From the cell containing the given text, extract its center point as [X, Y] coordinate. 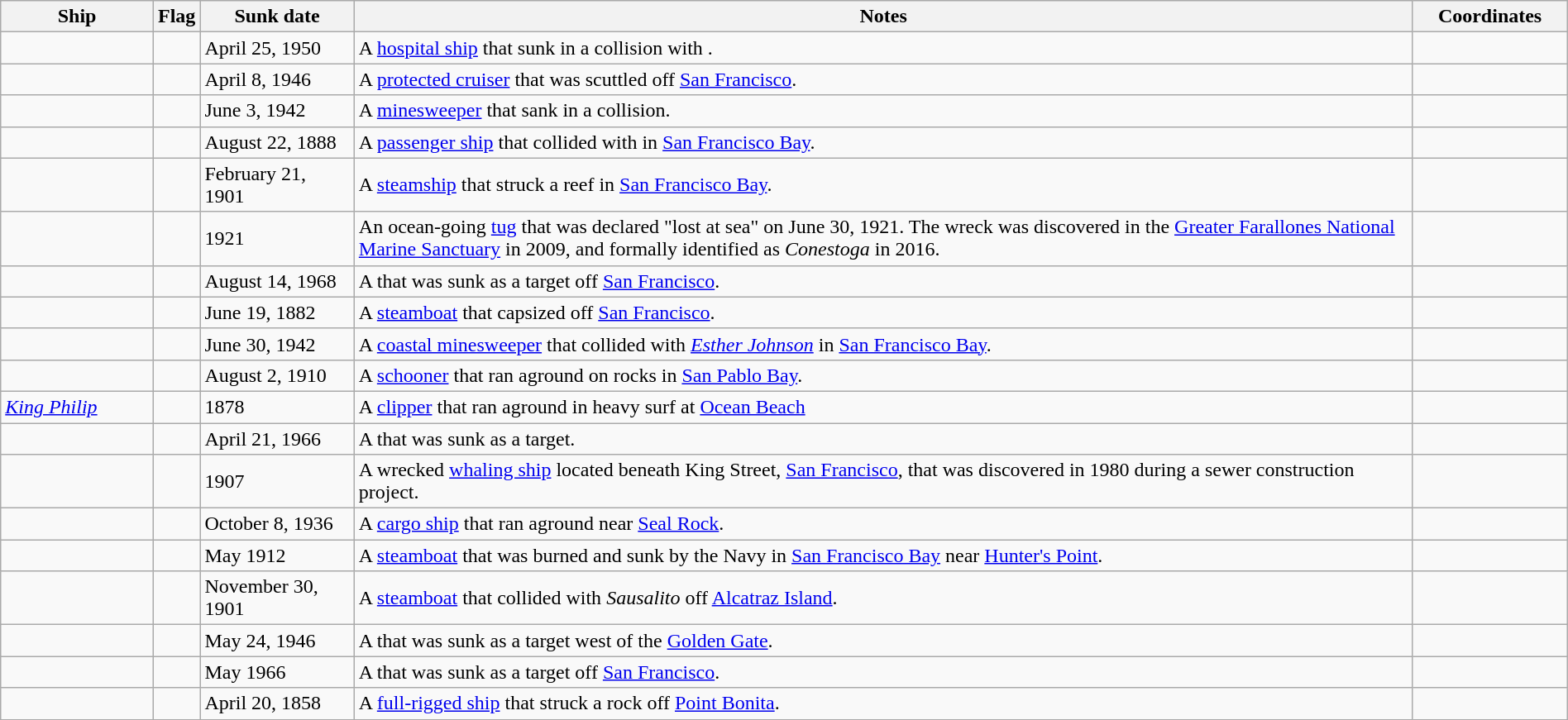
A hospital ship that sunk in a collision with . [883, 48]
November 30, 1901 [277, 598]
April 25, 1950 [277, 48]
April 20, 1858 [277, 703]
A minesweeper that sank in a collision. [883, 111]
February 21, 1901 [277, 185]
A coastal minesweeper that collided with Esther Johnson in San Francisco Bay. [883, 344]
A schooner that ran aground on rocks in San Pablo Bay. [883, 375]
May 24, 1946 [277, 641]
A that was sunk as a target west of the Golden Gate. [883, 641]
April 8, 1946 [277, 79]
May 1912 [277, 555]
August 14, 1968 [277, 281]
June 3, 1942 [277, 111]
1907 [277, 481]
A steamship that struck a reef in San Francisco Bay. [883, 185]
Ship [78, 17]
A passenger ship that collided with in San Francisco Bay. [883, 142]
June 30, 1942 [277, 344]
A full-rigged ship that struck a rock off Point Bonita. [883, 703]
Flag [176, 17]
Coordinates [1490, 17]
October 8, 1936 [277, 524]
August 2, 1910 [277, 375]
A protected cruiser that was scuttled off San Francisco. [883, 79]
August 22, 1888 [277, 142]
1921 [277, 238]
May 1966 [277, 672]
Notes [883, 17]
A that was sunk as a target. [883, 439]
A clipper that ran aground in heavy surf at Ocean Beach [883, 407]
A steamboat that collided with Sausalito off Alcatraz Island. [883, 598]
A wrecked whaling ship located beneath King Street, San Francisco, that was discovered in 1980 during a sewer construction project. [883, 481]
King Philip [78, 407]
1878 [277, 407]
A steamboat that capsized off San Francisco. [883, 312]
April 21, 1966 [277, 439]
A steamboat that was burned and sunk by the Navy in San Francisco Bay near Hunter's Point. [883, 555]
Sunk date [277, 17]
A cargo ship that ran aground near Seal Rock. [883, 524]
June 19, 1882 [277, 312]
